Identify which cell holds the provided text, then report its [X, Y] central coordinate. 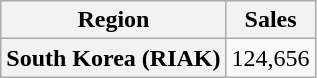
Region [114, 20]
Sales [270, 20]
124,656 [270, 58]
South Korea (RIAK) [114, 58]
